For the text-containing cell, return its midpoint in [X, Y] coordinate format. 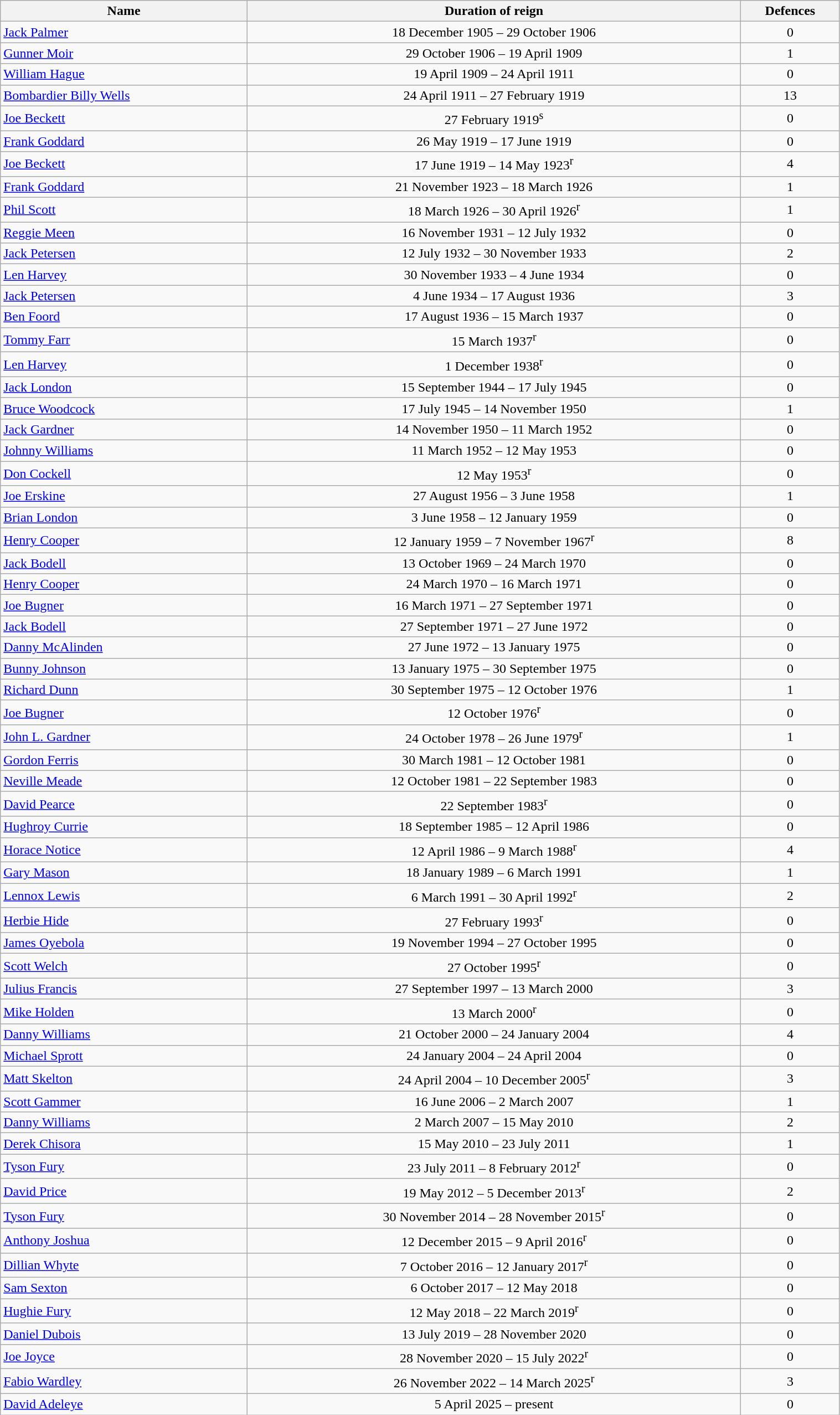
Jack Gardner [124, 429]
30 March 1981 – 12 October 1981 [494, 760]
17 July 1945 – 14 November 1950 [494, 408]
19 November 1994 – 27 October 1995 [494, 943]
16 June 2006 – 2 March 2007 [494, 1102]
Johnny Williams [124, 450]
Derek Chisora [124, 1144]
Daniel Dubois [124, 1334]
Jack Palmer [124, 32]
7 October 2016 – 12 January 2017r [494, 1265]
13 July 2019 – 28 November 2020 [494, 1334]
Gunner Moir [124, 53]
Fabio Wardley [124, 1381]
17 August 1936 – 15 March 1937 [494, 317]
Mike Holden [124, 1011]
Joe Erskine [124, 496]
18 September 1985 – 12 April 1986 [494, 827]
30 November 2014 – 28 November 2015r [494, 1216]
Brian London [124, 517]
Bunny Johnson [124, 668]
Name [124, 11]
21 October 2000 – 24 January 2004 [494, 1035]
Sam Sexton [124, 1288]
16 November 1931 – 12 July 1932 [494, 233]
Defences [790, 11]
12 October 1976r [494, 712]
13 March 2000r [494, 1011]
6 March 1991 – 30 April 1992r [494, 896]
2 March 2007 – 15 May 2010 [494, 1123]
12 December 2015 – 9 April 2016r [494, 1241]
14 November 1950 – 11 March 1952 [494, 429]
Tommy Farr [124, 340]
11 March 1952 – 12 May 1953 [494, 450]
24 March 1970 – 16 March 1971 [494, 584]
Ben Foord [124, 317]
Dillian Whyte [124, 1265]
Hughie Fury [124, 1311]
17 June 1919 – 14 May 1923r [494, 164]
4 June 1934 – 17 August 1936 [494, 296]
18 January 1989 – 6 March 1991 [494, 873]
24 October 1978 – 26 June 1979r [494, 738]
18 March 1926 – 30 April 1926r [494, 209]
26 November 2022 – 14 March 2025r [494, 1381]
Duration of reign [494, 11]
24 April 2004 – 10 December 2005r [494, 1079]
David Pearce [124, 804]
12 May 1953r [494, 474]
18 December 1905 – 29 October 1906 [494, 32]
Joe Joyce [124, 1357]
27 June 1972 – 13 January 1975 [494, 647]
Michael Sprott [124, 1056]
Neville Meade [124, 781]
12 April 1986 – 9 March 1988r [494, 850]
12 October 1981 – 22 September 1983 [494, 781]
John L. Gardner [124, 738]
21 November 1923 – 18 March 1926 [494, 187]
29 October 1906 – 19 April 1909 [494, 53]
Phil Scott [124, 209]
22 September 1983r [494, 804]
James Oyebola [124, 943]
15 September 1944 – 17 July 1945 [494, 387]
24 January 2004 – 24 April 2004 [494, 1056]
Lennox Lewis [124, 896]
24 April 1911 – 27 February 1919 [494, 95]
19 May 2012 – 5 December 2013r [494, 1191]
13 October 1969 – 24 March 1970 [494, 563]
Matt Skelton [124, 1079]
Hughroy Currie [124, 827]
Herbie Hide [124, 920]
Danny McAlinden [124, 647]
Bombardier Billy Wells [124, 95]
Bruce Woodcock [124, 408]
Richard Dunn [124, 690]
27 February 1993r [494, 920]
Don Cockell [124, 474]
15 March 1937r [494, 340]
28 November 2020 – 15 July 2022r [494, 1357]
13 [790, 95]
Horace Notice [124, 850]
27 February 1919s [494, 119]
William Hague [124, 74]
16 March 1971 – 27 September 1971 [494, 605]
David Adeleye [124, 1404]
23 July 2011 – 8 February 2012r [494, 1166]
26 May 1919 – 17 June 1919 [494, 141]
8 [790, 541]
27 September 1971 – 27 June 1972 [494, 626]
David Price [124, 1191]
12 May 2018 – 22 March 2019r [494, 1311]
Gary Mason [124, 873]
Scott Gammer [124, 1102]
Jack London [124, 387]
19 April 1909 – 24 April 1911 [494, 74]
13 January 1975 – 30 September 1975 [494, 668]
12 January 1959 – 7 November 1967r [494, 541]
30 November 1933 – 4 June 1934 [494, 275]
6 October 2017 – 12 May 2018 [494, 1288]
Anthony Joshua [124, 1241]
27 August 1956 – 3 June 1958 [494, 496]
5 April 2025 – present [494, 1404]
Gordon Ferris [124, 760]
27 October 1995r [494, 966]
Julius Francis [124, 989]
27 September 1997 – 13 March 2000 [494, 989]
12 July 1932 – 30 November 1933 [494, 254]
1 December 1938r [494, 364]
30 September 1975 – 12 October 1976 [494, 690]
Reggie Meen [124, 233]
15 May 2010 – 23 July 2011 [494, 1144]
Scott Welch [124, 966]
3 June 1958 – 12 January 1959 [494, 517]
